Extract the (x, y) coordinate from the center of the cell holding the provided text.  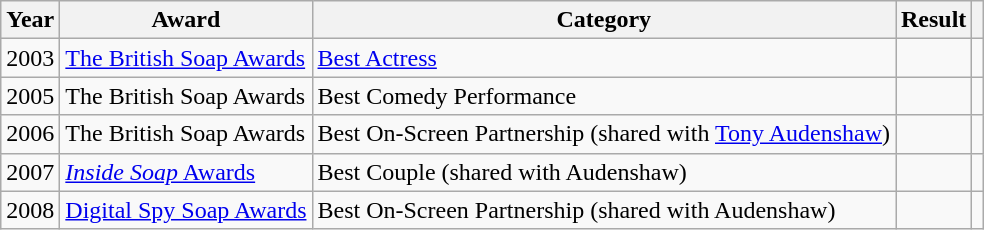
Best On-Screen Partnership (shared with Audenshaw) (604, 210)
Year (30, 20)
2003 (30, 58)
Category (604, 20)
Best Comedy Performance (604, 96)
2008 (30, 210)
Result (934, 20)
Digital Spy Soap Awards (186, 210)
Best Actress (604, 58)
2007 (30, 172)
Best Couple (shared with Audenshaw) (604, 172)
Best On-Screen Partnership (shared with Tony Audenshaw) (604, 134)
2006 (30, 134)
2005 (30, 96)
Inside Soap Awards (186, 172)
Award (186, 20)
